Detect which cell encompasses the target text, then output its (x, y) center coordinate. 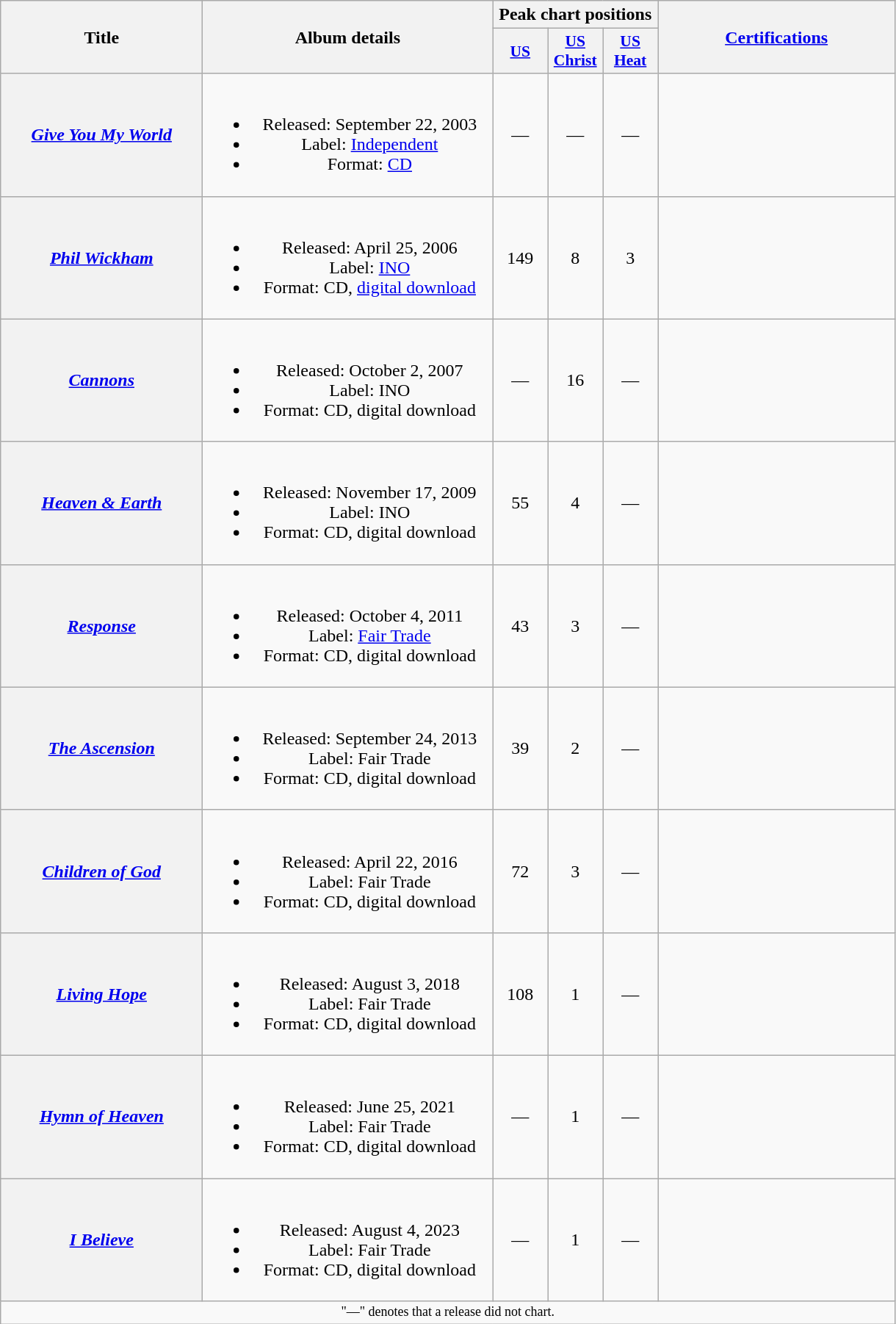
Released: October 4, 2011Label: Fair TradeFormat: CD, digital download (348, 626)
Children of God (101, 871)
Title (101, 37)
Give You My World (101, 135)
I Believe (101, 1240)
2 (576, 748)
Response (101, 626)
16 (576, 381)
55 (520, 503)
Hymn of Heaven (101, 1117)
4 (576, 503)
USHeat (630, 51)
Released: April 22, 2016Label: Fair TradeFormat: CD, digital download (348, 871)
Released: September 24, 2013Label: Fair TradeFormat: CD, digital download (348, 748)
Released: August 3, 2018Label: Fair TradeFormat: CD, digital download (348, 993)
43 (520, 626)
Peak chart positions (576, 15)
Phil Wickham (101, 257)
Certifications (777, 37)
Released: June 25, 2021Label: Fair TradeFormat: CD, digital download (348, 1117)
The Ascension (101, 748)
Released: November 17, 2009Label: INOFormat: CD, digital download (348, 503)
Heaven & Earth (101, 503)
Released: September 22, 2003Label: IndependentFormat: CD (348, 135)
Living Hope (101, 993)
Album details (348, 37)
US (520, 51)
149 (520, 257)
72 (520, 871)
Released: October 2, 2007Label: INOFormat: CD, digital download (348, 381)
Released: April 25, 2006Label: INOFormat: CD, digital download (348, 257)
Cannons (101, 381)
USChrist (576, 51)
8 (576, 257)
"—" denotes that a release did not chart. (448, 1312)
108 (520, 993)
Released: August 4, 2023Label: Fair TradeFormat: CD, digital download (348, 1240)
39 (520, 748)
